Determine the (X, Y) coordinate at the center of the cell enclosing the given text.  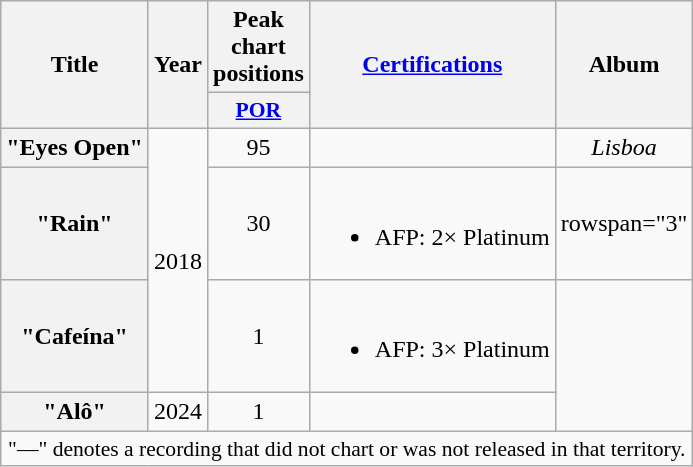
"Rain" (75, 222)
30 (259, 222)
2018 (178, 260)
rowspan="3" (624, 222)
Lisboa (624, 147)
Certifications (432, 65)
"Alô" (75, 412)
"—" denotes a recording that did not chart or was not released in that territory. (347, 449)
2024 (178, 412)
AFP: 2× Platinum (432, 222)
"Cafeína" (75, 336)
Album (624, 65)
95 (259, 147)
AFP: 3× Platinum (432, 336)
Title (75, 65)
Peak chart positions (259, 47)
Year (178, 65)
"Eyes Open" (75, 147)
POR (259, 111)
